From the cell containing the given text, extract its center point as [x, y] coordinate. 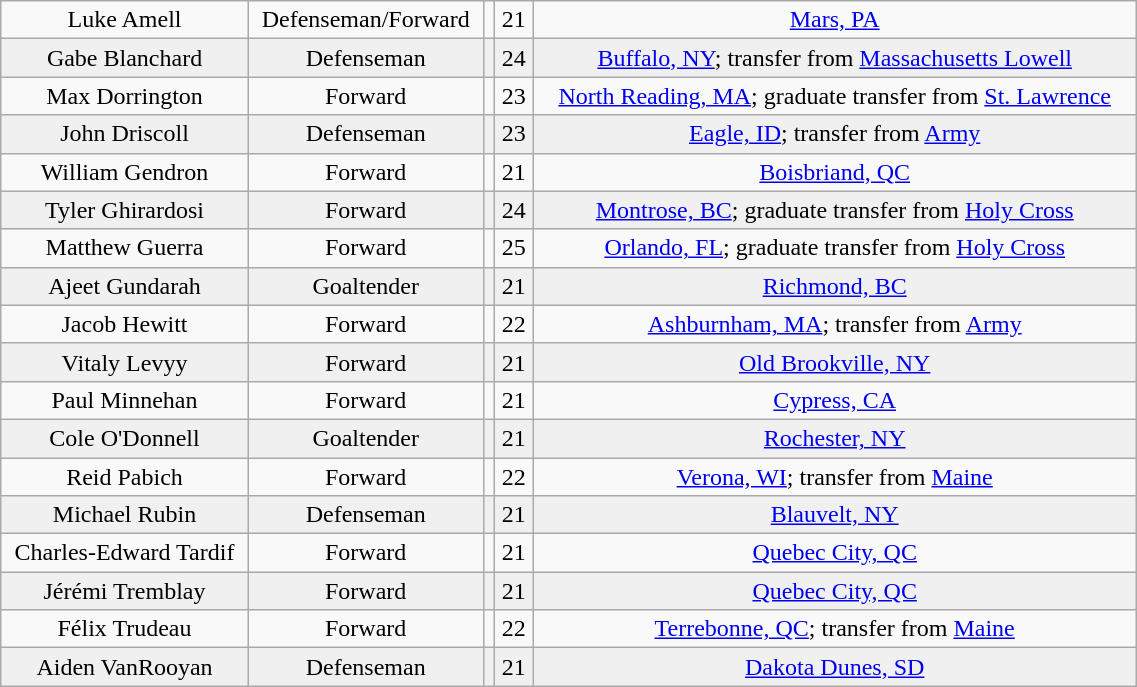
Montrose, BC; graduate transfer from Holy Cross [835, 210]
Paul Minnehan [125, 400]
Richmond, BC [835, 286]
John Driscoll [125, 134]
Michael Rubin [125, 515]
Vitaly Levyy [125, 362]
Tyler Ghirardosi [125, 210]
Boisbriand, QC [835, 172]
Terrebonne, QC; transfer from Maine [835, 629]
Cypress, CA [835, 400]
Verona, WI; transfer from Maine [835, 477]
Luke Amell [125, 20]
Mars, PA [835, 20]
Old Brookville, NY [835, 362]
Buffalo, NY; transfer from Massachusetts Lowell [835, 58]
Rochester, NY [835, 438]
Max Dorrington [125, 96]
Blauvelt, NY [835, 515]
Ashburnham, MA; transfer from Army [835, 324]
Defenseman/Forward [366, 20]
Jacob Hewitt [125, 324]
Ajeet Gundarah [125, 286]
Eagle, ID; transfer from Army [835, 134]
Aiden VanRooyan [125, 667]
Charles-Edward Tardif [125, 553]
William Gendron [125, 172]
Orlando, FL; graduate transfer from Holy Cross [835, 248]
Félix Trudeau [125, 629]
Reid Pabich [125, 477]
Cole O'Donnell [125, 438]
North Reading, MA; graduate transfer from St. Lawrence [835, 96]
25 [514, 248]
Gabe Blanchard [125, 58]
Matthew Guerra [125, 248]
Jérémi Tremblay [125, 591]
Dakota Dunes, SD [835, 667]
